Provide the [X, Y] coordinate of the cell's center where the given text is located.  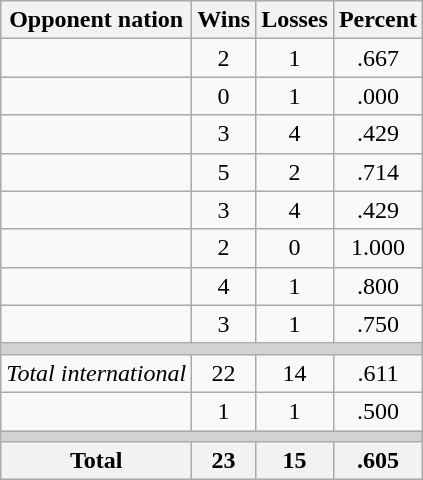
.611 [378, 373]
Losses [295, 20]
.605 [378, 461]
Opponent nation [96, 20]
.714 [378, 172]
.800 [378, 286]
.667 [378, 58]
23 [224, 461]
15 [295, 461]
Percent [378, 20]
.500 [378, 411]
22 [224, 373]
5 [224, 172]
Total international [96, 373]
1.000 [378, 248]
.750 [378, 324]
14 [295, 373]
Wins [224, 20]
.000 [378, 96]
Total [96, 461]
